Scan for the cell matching the given text and deliver its (X, Y) coordinate at center. 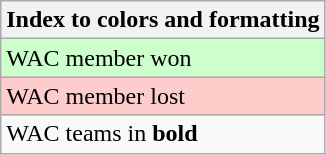
WAC member won (163, 58)
Index to colors and formatting (163, 20)
WAC teams in bold (163, 134)
WAC member lost (163, 96)
